Capture the cell that displays the provided text and extract its [x, y] central coordinate. 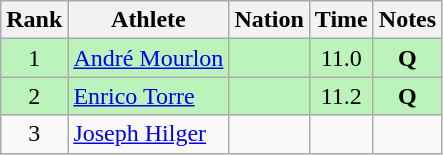
Rank [34, 20]
Joseph Hilger [148, 134]
3 [34, 134]
André Mourlon [148, 58]
2 [34, 96]
Time [341, 20]
Athlete [148, 20]
11.0 [341, 58]
Nation [269, 20]
Notes [407, 20]
1 [34, 58]
Enrico Torre [148, 96]
11.2 [341, 96]
